Determine the [X, Y] coordinate at the center of the cell enclosing the given text.  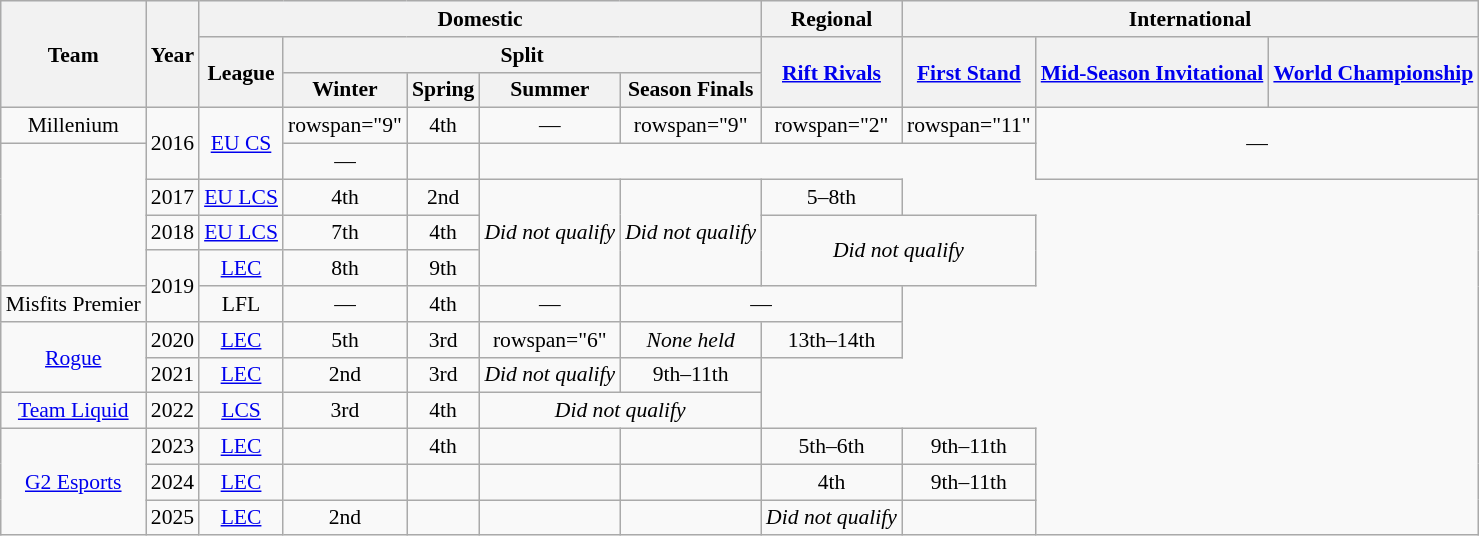
Team [74, 54]
Year [172, 54]
5–8th [832, 197]
2023 [172, 447]
2022 [172, 411]
2020 [172, 340]
8th [345, 269]
2025 [172, 518]
LCS [241, 411]
5th–6th [832, 447]
7th [345, 233]
2016 [172, 144]
International [1190, 19]
Season Finals [690, 90]
Summer [550, 90]
LFL [241, 304]
EU CS [241, 144]
Regional [832, 19]
None held [690, 340]
First Stand [969, 72]
2017 [172, 197]
5th [345, 340]
Domestic [480, 19]
Split [522, 55]
Spring [444, 90]
G2 Esports [74, 482]
13th–14th [832, 340]
Misfits Premier [74, 304]
Rift Rivals [832, 72]
World Championship [1373, 72]
rowspan="11" [969, 126]
2024 [172, 482]
rowspan="2" [832, 126]
Team Liquid [74, 411]
2021 [172, 375]
Millenium [74, 126]
League [241, 72]
Rogue [74, 358]
2019 [172, 286]
9th [444, 269]
Winter [345, 90]
2018 [172, 233]
rowspan="6" [550, 340]
Mid-Season Invitational [1152, 72]
